Return [X, Y] of the center of cell containing provided text 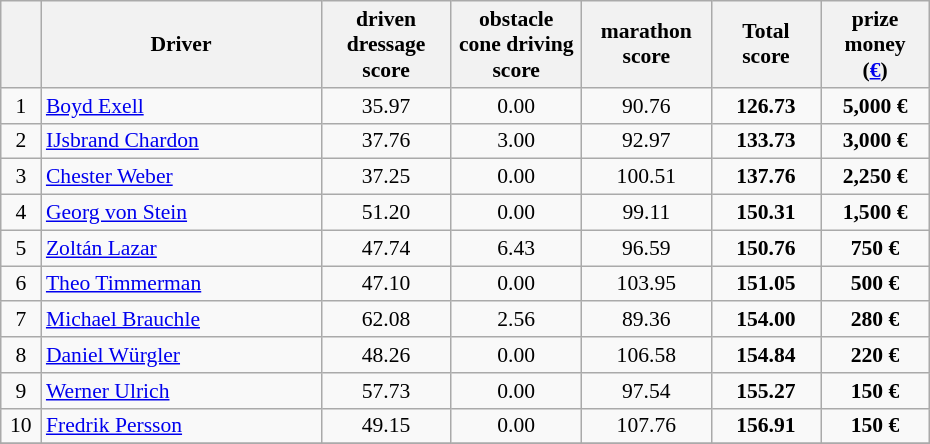
100.51 [646, 177]
7 [21, 320]
Zoltán Lazar [181, 248]
4 [21, 213]
Totalscore [766, 44]
89.36 [646, 320]
9 [21, 391]
driven dressagescore [386, 44]
133.73 [766, 141]
2,250 € [874, 177]
2.56 [516, 320]
3,000 € [874, 141]
47.74 [386, 248]
150.31 [766, 213]
49.15 [386, 426]
Driver [181, 44]
prizemoney(€) [874, 44]
97.54 [646, 391]
obstacle cone drivingscore [516, 44]
99.11 [646, 213]
150.76 [766, 248]
154.00 [766, 320]
35.97 [386, 106]
48.26 [386, 355]
marathonscore [646, 44]
1,500 € [874, 213]
Boyd Exell [181, 106]
154.84 [766, 355]
IJsbrand Chardon [181, 141]
155.27 [766, 391]
10 [21, 426]
5,000 € [874, 106]
Fredrik Persson [181, 426]
5 [21, 248]
1 [21, 106]
750 € [874, 248]
106.58 [646, 355]
126.73 [766, 106]
Daniel Würgler [181, 355]
137.76 [766, 177]
151.05 [766, 284]
Michael Brauchle [181, 320]
51.20 [386, 213]
Werner Ulrich [181, 391]
3.00 [516, 141]
Chester Weber [181, 177]
220 € [874, 355]
Theo Timmerman [181, 284]
103.95 [646, 284]
92.97 [646, 141]
96.59 [646, 248]
37.25 [386, 177]
280 € [874, 320]
2 [21, 141]
57.73 [386, 391]
3 [21, 177]
Georg von Stein [181, 213]
62.08 [386, 320]
47.10 [386, 284]
6 [21, 284]
6.43 [516, 248]
90.76 [646, 106]
37.76 [386, 141]
156.91 [766, 426]
500 € [874, 284]
8 [21, 355]
107.76 [646, 426]
